For the text-containing cell, return its midpoint in (X, Y) coordinate format. 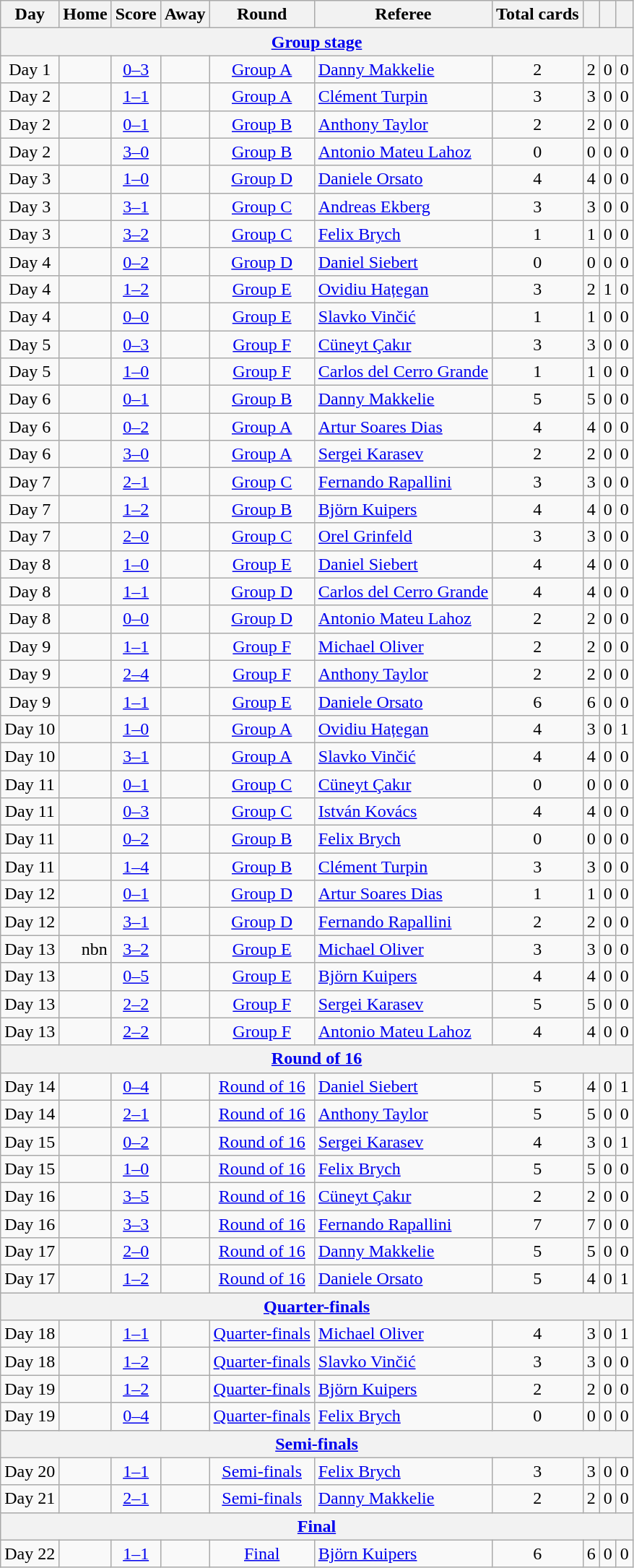
nbn (85, 949)
Day (30, 14)
1–4 (136, 867)
Away (185, 14)
István Kovács (403, 812)
Score (136, 14)
Orel Grinfeld (403, 537)
Day 22 (30, 1554)
Group stage (317, 42)
3–3 (136, 1224)
2–4 (136, 674)
Day 21 (30, 1499)
Round (261, 14)
3–5 (136, 1196)
Referee (403, 14)
Total cards (538, 14)
0–5 (136, 976)
Day 20 (30, 1471)
Home (85, 14)
Day 1 (30, 69)
Andreas Ekberg (403, 207)
